Detect which cell encompasses the target text, then output its (X, Y) center coordinate. 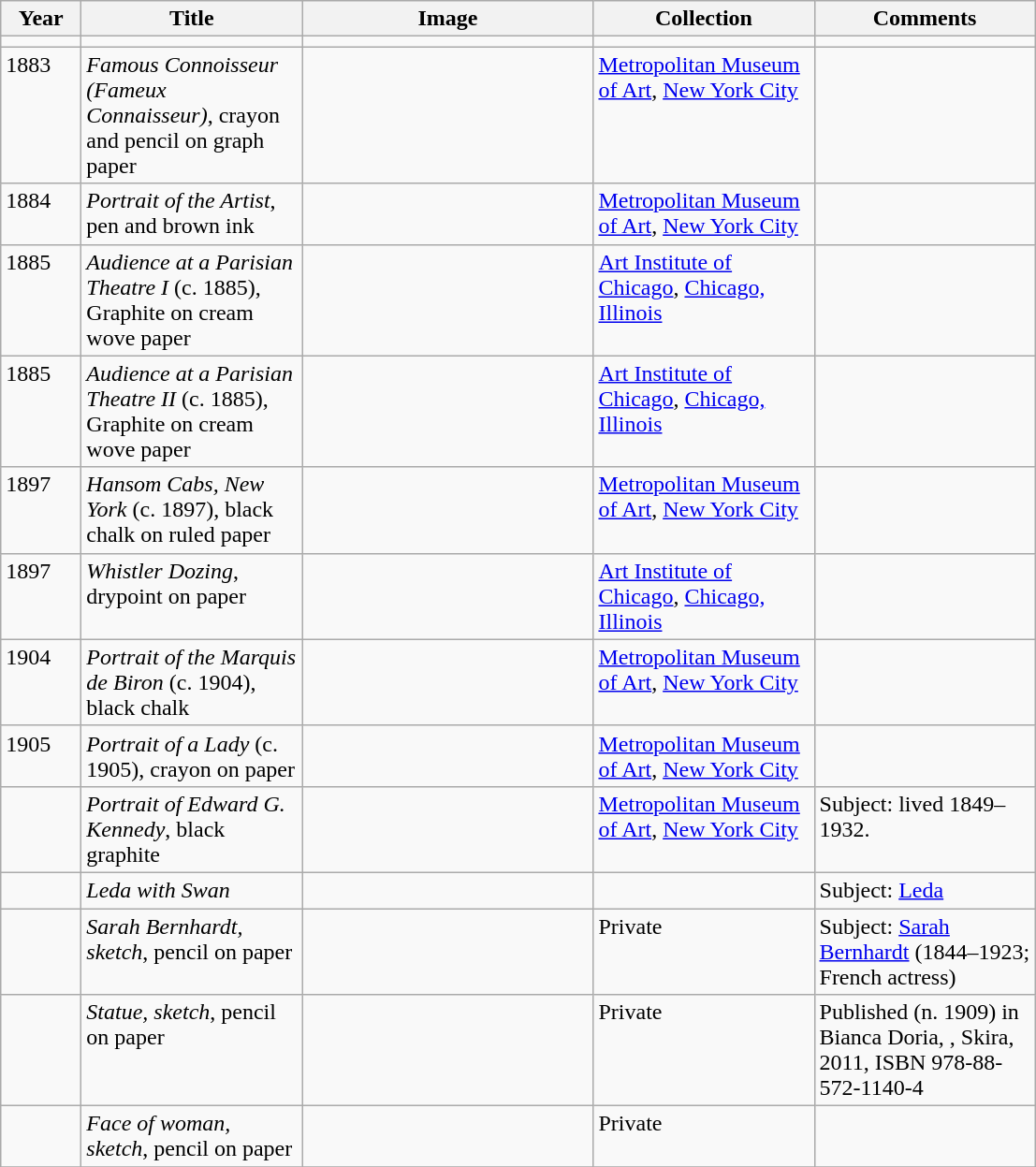
Portrait of the Artist, pen and brown ink (192, 213)
Portrait of the Marquis de Biron (c. 1904), black chalk (192, 682)
1904 (41, 682)
Face of woman, sketch, pencil on paper (192, 1136)
Portrait of Edward G. Kennedy, black graphite (192, 829)
Famous Connoisseur (Fameux Connaisseur), crayon and pencil on graph paper (192, 115)
Audience at a Parisian Theatre II (c. 1885), Graphite on cream wove paper (192, 412)
Subject: lived 1849–1932. (925, 829)
Year (41, 19)
1884 (41, 213)
Image (447, 19)
Collection (704, 19)
Leda with Swan (192, 890)
Audience at a Parisian Theatre I (c. 1885), Graphite on cream wove paper (192, 299)
Comments (925, 19)
Sarah Bernhardt, sketch, pencil on paper (192, 951)
1905 (41, 756)
Portrait of a Lady (c. 1905), crayon on paper (192, 756)
Title (192, 19)
1883 (41, 115)
Subject: Leda (925, 890)
Whistler Dozing, drypoint on paper (192, 596)
Subject: Sarah Bernhardt (1844–1923; French actress) (925, 951)
Published (n. 1909) in Bianca Doria, , Skira, 2011, ISBN 978-88-572-1140-4 (925, 1050)
Statue, sketch, pencil on paper (192, 1050)
Hansom Cabs, New York (c. 1897), black chalk on ruled paper (192, 510)
